Return the [X, Y] coordinate for the center point of the cell that contains the specified text.  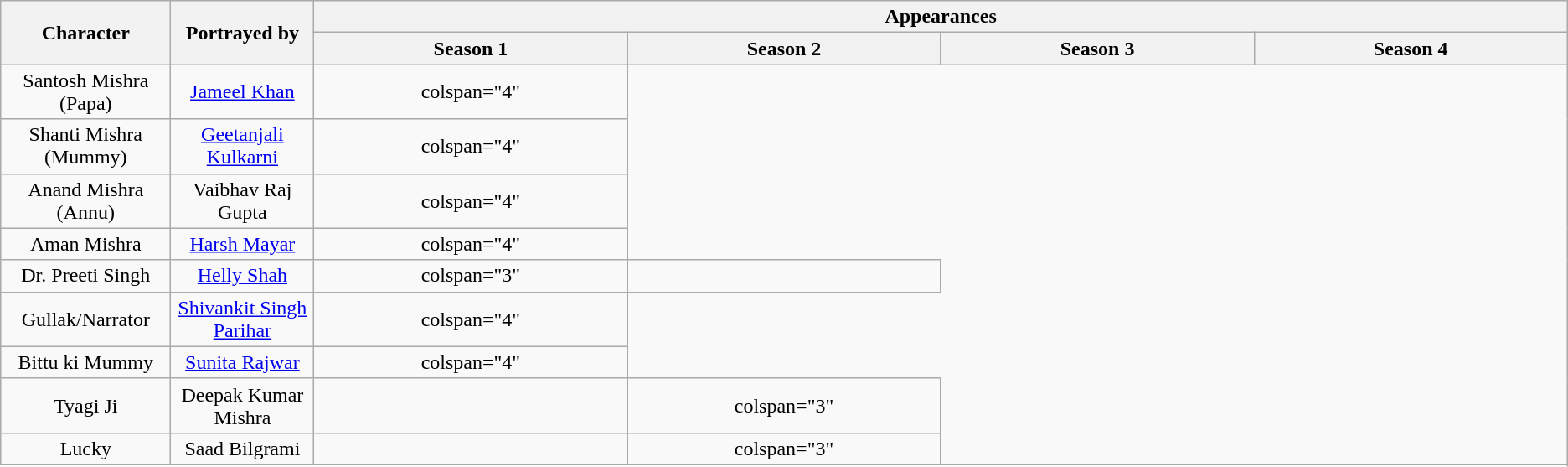
Anand Mishra (Annu) [85, 201]
Character [85, 33]
Season 2 [784, 49]
Dr. Preeti Singh [85, 276]
Portrayed by [243, 33]
Geetanjali Kulkarni [243, 146]
Vaibhav Raj Gupta [243, 201]
Appearances [941, 17]
Harsh Mayar [243, 244]
Season 1 [471, 49]
Bittu ki Mummy [85, 362]
Season 4 [1411, 49]
Shivankit Singh Parihar [243, 319]
Santosh Mishra (Papa) [85, 92]
Sunita Rajwar [243, 362]
Season 3 [1097, 49]
Aman Mishra [85, 244]
Helly Shah [243, 276]
Shanti Mishra (Mummy) [85, 146]
Saad Bilgrami [243, 449]
Deepak Kumar Mishra [243, 406]
Jameel Khan [243, 92]
Tyagi Ji [85, 406]
Lucky [85, 449]
Gullak/Narrator [85, 319]
